Scan for the cell matching the given text and deliver its [x, y] coordinate at center. 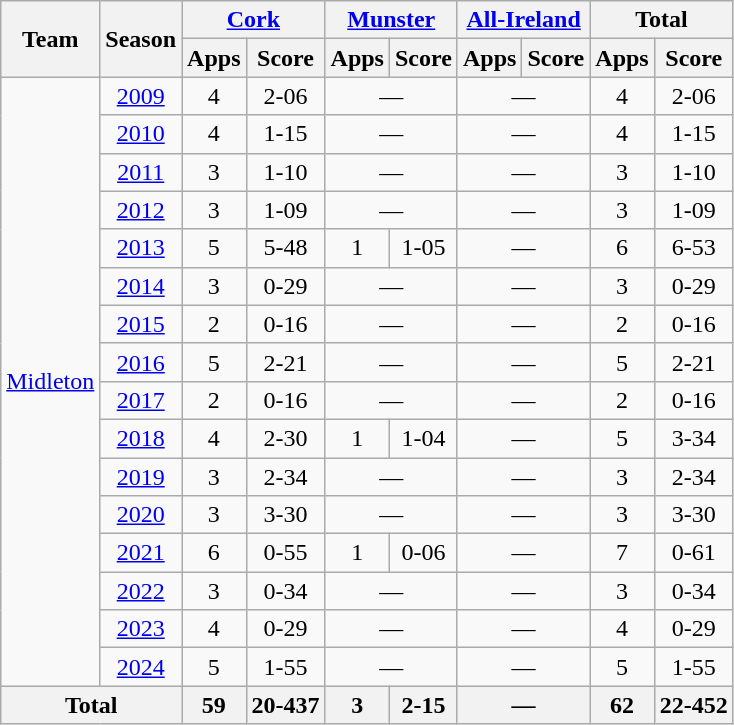
2024 [141, 667]
2023 [141, 629]
2013 [141, 248]
0-06 [423, 553]
2011 [141, 172]
0-61 [694, 553]
62 [622, 705]
All-Ireland [523, 20]
2012 [141, 210]
2014 [141, 286]
0-55 [286, 553]
2017 [141, 400]
22-452 [694, 705]
2022 [141, 591]
20-437 [286, 705]
2-15 [423, 705]
2010 [141, 134]
2016 [141, 362]
59 [214, 705]
Season [141, 39]
2-30 [286, 438]
1-05 [423, 248]
2018 [141, 438]
2019 [141, 477]
Cork [254, 20]
2021 [141, 553]
2009 [141, 96]
6-53 [694, 248]
Midleton [50, 382]
3-34 [694, 438]
1-04 [423, 438]
Munster [391, 20]
7 [622, 553]
2020 [141, 515]
5-48 [286, 248]
Team [50, 39]
2015 [141, 324]
